Search for the cell housing the specified text and yield its (x, y) center coordinate. 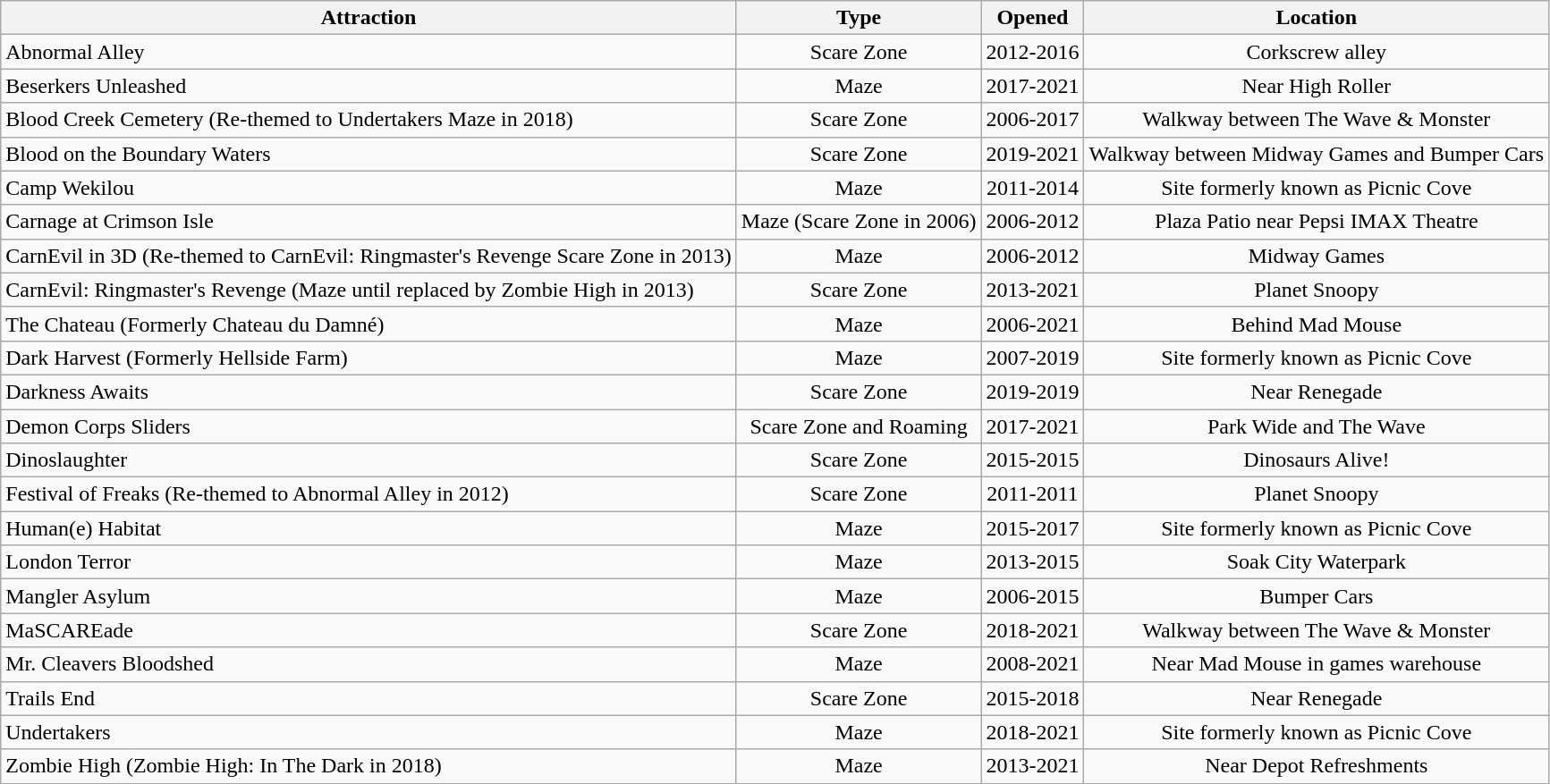
2006-2017 (1032, 120)
2015-2015 (1032, 460)
Midway Games (1317, 256)
Near Depot Refreshments (1317, 766)
2015-2017 (1032, 528)
MaSCAREade (368, 630)
Corkscrew alley (1317, 52)
Dinosaurs Alive! (1317, 460)
Maze (Scare Zone in 2006) (859, 222)
2019-2019 (1032, 392)
2011-2011 (1032, 494)
Location (1317, 18)
Opened (1032, 18)
Soak City Waterpark (1317, 562)
Blood Creek Cemetery (Re-themed to Undertakers Maze in 2018) (368, 120)
Zombie High (Zombie High: In The Dark in 2018) (368, 766)
Walkway between Midway Games and Bumper Cars (1317, 154)
Human(e) Habitat (368, 528)
2006-2015 (1032, 596)
Behind Mad Mouse (1317, 324)
Near High Roller (1317, 86)
Mangler Asylum (368, 596)
London Terror (368, 562)
2008-2021 (1032, 664)
The Chateau (Formerly Chateau du Damné) (368, 324)
CarnEvil in 3D (Re-themed to CarnEvil: Ringmaster's Revenge Scare Zone in 2013) (368, 256)
Dinoslaughter (368, 460)
Scare Zone and Roaming (859, 426)
Plaza Patio near Pepsi IMAX Theatre (1317, 222)
CarnEvil: Ringmaster's Revenge (Maze until replaced by Zombie High in 2013) (368, 290)
Bumper Cars (1317, 596)
Abnormal Alley (368, 52)
Type (859, 18)
2006-2021 (1032, 324)
Camp Wekilou (368, 188)
2019-2021 (1032, 154)
Festival of Freaks (Re-themed to Abnormal Alley in 2012) (368, 494)
Darkness Awaits (368, 392)
Demon Corps Sliders (368, 426)
Mr. Cleavers Bloodshed (368, 664)
Attraction (368, 18)
Blood on the Boundary Waters (368, 154)
Trails End (368, 698)
Near Mad Mouse in games warehouse (1317, 664)
2011-2014 (1032, 188)
Undertakers (368, 732)
Beserkers Unleashed (368, 86)
Park Wide and The Wave (1317, 426)
2007-2019 (1032, 358)
Dark Harvest (Formerly Hellside Farm) (368, 358)
2015-2018 (1032, 698)
Carnage at Crimson Isle (368, 222)
2012-2016 (1032, 52)
2013-2015 (1032, 562)
